Search for the cell housing the specified text and yield its [X, Y] center coordinate. 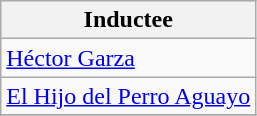
Inductee [128, 20]
Héctor Garza [128, 58]
El Hijo del Perro Aguayo [128, 96]
